Return the (X, Y) coordinate for the center point of the cell that contains the specified text.  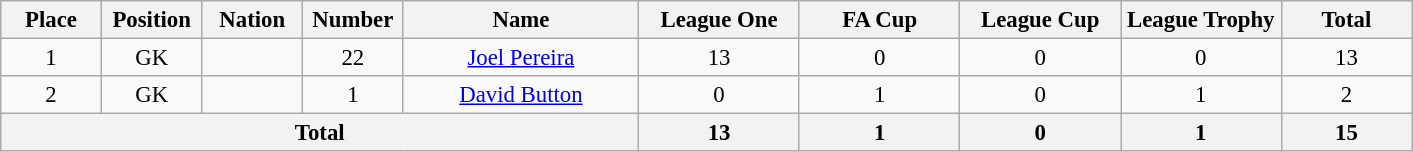
David Button (521, 95)
Position (152, 20)
15 (1346, 133)
22 (354, 58)
Name (521, 20)
Place (52, 20)
Number (354, 20)
League One (720, 20)
League Trophy (1200, 20)
FA Cup (880, 20)
Joel Pereira (521, 58)
Nation (252, 20)
League Cup (1040, 20)
